Provide the [X, Y] coordinate of the cell's center where the given text is located.  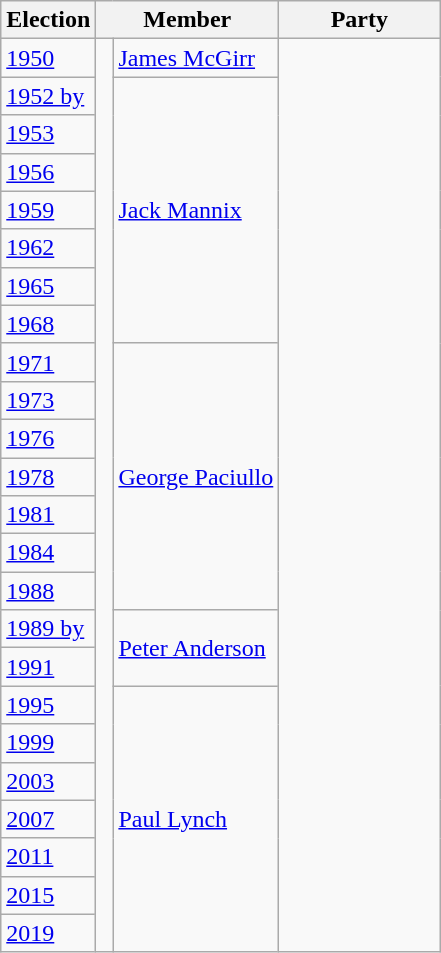
Party [360, 20]
2015 [48, 895]
1965 [48, 286]
George Paciullo [196, 476]
1959 [48, 210]
1999 [48, 743]
1978 [48, 477]
1984 [48, 553]
1971 [48, 362]
1976 [48, 438]
James McGirr [196, 58]
Member [188, 20]
Peter Anderson [196, 648]
2019 [48, 933]
1956 [48, 172]
1989 by [48, 629]
Election [48, 20]
1991 [48, 667]
1995 [48, 705]
1981 [48, 515]
1952 by [48, 96]
1950 [48, 58]
2007 [48, 819]
Jack Mannix [196, 210]
1953 [48, 134]
1973 [48, 400]
2011 [48, 857]
1988 [48, 591]
1968 [48, 324]
2003 [48, 781]
Paul Lynch [196, 819]
1962 [48, 248]
